Return (x, y) of the center of cell containing provided text 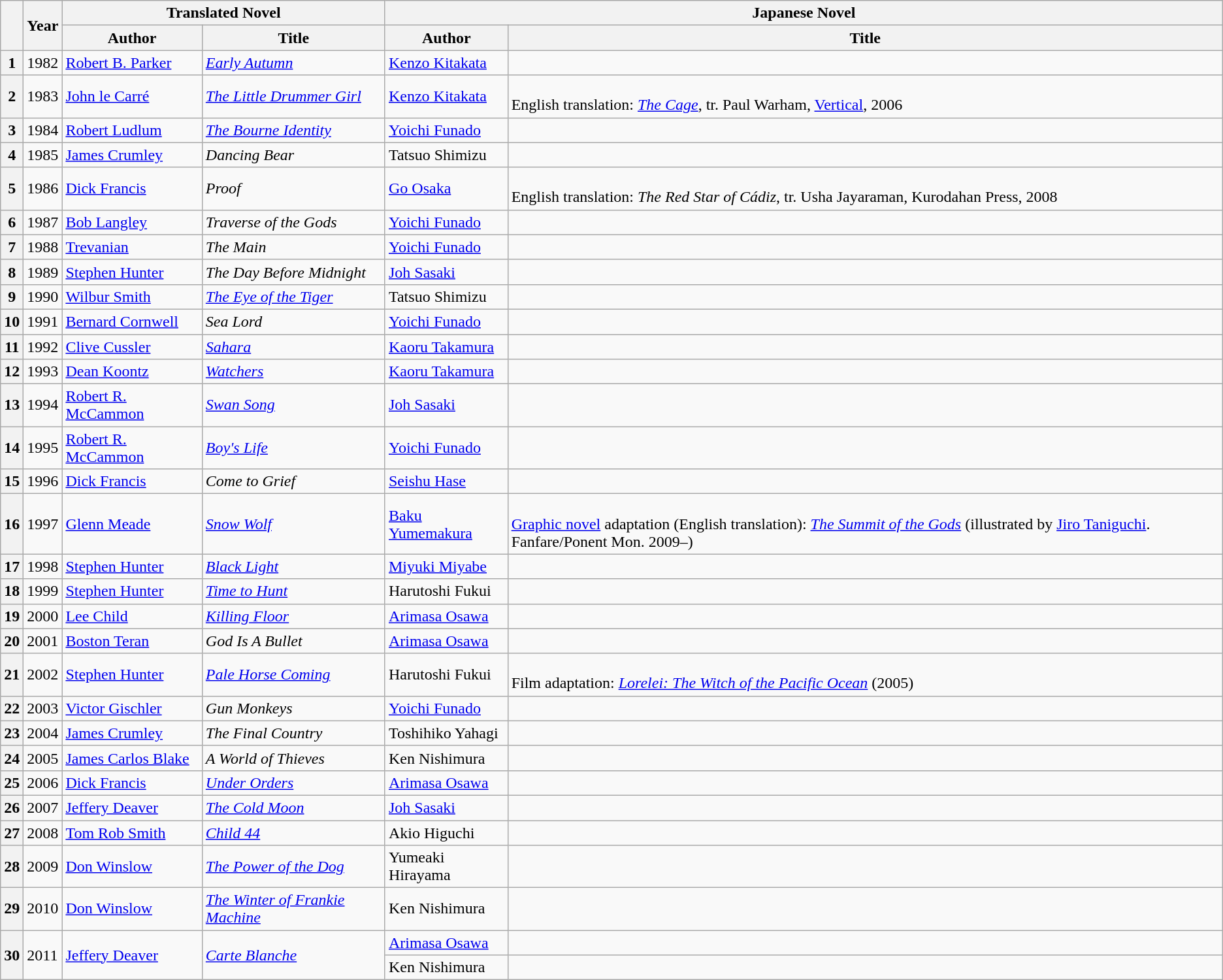
2009 (43, 866)
1983 (43, 97)
1997 (43, 524)
Tom Rob Smith (132, 833)
Gun Monkeys (293, 708)
2000 (43, 616)
English translation: The Red Star of Cádiz, tr. Usha Jayaraman, Kurodahan Press, 2008 (865, 188)
Miyuki Miyabe (446, 566)
Sea Lord (293, 321)
19 (12, 616)
Black Light (293, 566)
Early Autumn (293, 63)
A World of Thieves (293, 758)
John le Carré (132, 97)
Dancing Bear (293, 155)
The Eye of the Tiger (293, 297)
2007 (43, 808)
The Day Before Midnight (293, 272)
14 (12, 448)
Akio Higuchi (446, 833)
Bernard Cornwell (132, 321)
Clive Cussler (132, 347)
Glenn Meade (132, 524)
1984 (43, 130)
Under Orders (293, 783)
2006 (43, 783)
Wilbur Smith (132, 297)
Proof (293, 188)
The Main (293, 247)
Year (43, 25)
1992 (43, 347)
1989 (43, 272)
17 (12, 566)
4 (12, 155)
26 (12, 808)
God Is A Bullet (293, 641)
Swan Song (293, 405)
Robert Ludlum (132, 130)
1 (12, 63)
13 (12, 405)
1985 (43, 155)
23 (12, 733)
Victor Gischler (132, 708)
Sahara (293, 347)
Boston Teran (132, 641)
15 (12, 482)
6 (12, 222)
8 (12, 272)
5 (12, 188)
20 (12, 641)
Graphic novel adaptation (English translation): The Summit of the Gods (illustrated by Jiro Taniguchi. Fanfare/Ponent Mon. 2009–) (865, 524)
2002 (43, 674)
2008 (43, 833)
The Power of the Dog (293, 866)
Seishu Hase (446, 482)
Child 44 (293, 833)
1999 (43, 591)
2003 (43, 708)
Film adaptation: Lorelei: The Witch of the Pacific Ocean (2005) (865, 674)
1994 (43, 405)
The Little Drummer Girl (293, 97)
Translated Novel (223, 13)
Lee Child (132, 616)
Toshihiko Yahagi (446, 733)
2004 (43, 733)
Traverse of the Gods (293, 222)
12 (12, 372)
3 (12, 130)
1996 (43, 482)
30 (12, 955)
2005 (43, 758)
21 (12, 674)
Carte Blanche (293, 955)
Robert B. Parker (132, 63)
Come to Grief (293, 482)
1982 (43, 63)
2010 (43, 909)
18 (12, 591)
25 (12, 783)
Bob Langley (132, 222)
11 (12, 347)
Trevanian (132, 247)
Japanese Novel (804, 13)
1990 (43, 297)
Killing Floor (293, 616)
The Bourne Identity (293, 130)
1995 (43, 448)
24 (12, 758)
16 (12, 524)
1986 (43, 188)
The Cold Moon (293, 808)
1993 (43, 372)
Boy's Life (293, 448)
1987 (43, 222)
English translation: The Cage, tr. Paul Warham, Vertical, 2006 (865, 97)
Pale Horse Coming (293, 674)
Go Osaka (446, 188)
29 (12, 909)
22 (12, 708)
Snow Wolf (293, 524)
The Final Country (293, 733)
9 (12, 297)
2 (12, 97)
Baku Yumemakura (446, 524)
1998 (43, 566)
Time to Hunt (293, 591)
Watchers (293, 372)
1991 (43, 321)
27 (12, 833)
28 (12, 866)
Yumeaki Hirayama (446, 866)
Dean Koontz (132, 372)
7 (12, 247)
2001 (43, 641)
James Carlos Blake (132, 758)
The Winter of Frankie Machine (293, 909)
10 (12, 321)
2011 (43, 955)
1988 (43, 247)
